Return the [X, Y] coordinate for the center point of the cell that contains the specified text.  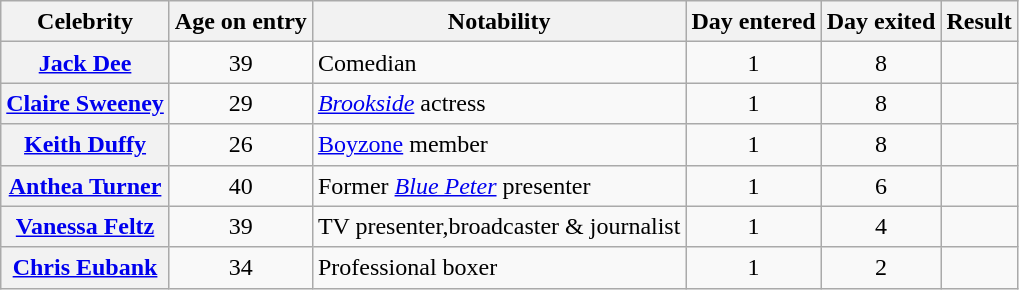
Notability [499, 22]
Brookside actress [499, 104]
26 [240, 144]
TV presenter,broadcaster & journalist [499, 226]
Claire Sweeney [86, 104]
Celebrity [86, 22]
Keith Duffy [86, 144]
29 [240, 104]
Jack Dee [86, 62]
6 [881, 186]
2 [881, 268]
Boyzone member [499, 144]
Result [979, 22]
Comedian [499, 62]
Vanessa Feltz [86, 226]
Chris Eubank [86, 268]
34 [240, 268]
Professional boxer [499, 268]
40 [240, 186]
Former Blue Peter presenter [499, 186]
4 [881, 226]
Anthea Turner [86, 186]
Age on entry [240, 22]
Day entered [754, 22]
Day exited [881, 22]
